For the text-containing cell, return its midpoint in [X, Y] coordinate format. 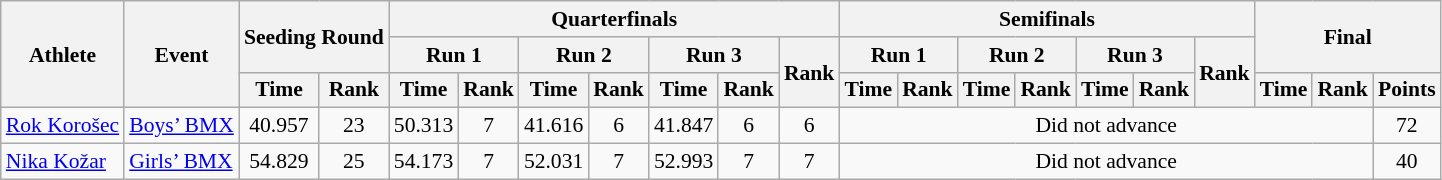
40.957 [279, 126]
41.847 [684, 126]
Semifinals [1046, 19]
50.313 [424, 126]
Rok Korošec [62, 126]
72 [1407, 126]
54.829 [279, 162]
Athlete [62, 54]
Final [1348, 36]
23 [354, 126]
Boys’ BMX [182, 126]
Quarterfinals [614, 19]
52.031 [554, 162]
40 [1407, 162]
Points [1407, 90]
Girls’ BMX [182, 162]
Nika Kožar [62, 162]
Event [182, 54]
41.616 [554, 126]
25 [354, 162]
Seeding Round [314, 36]
54.173 [424, 162]
52.993 [684, 162]
